Output the [x, y] coordinate of the center of the cell containing the given text.  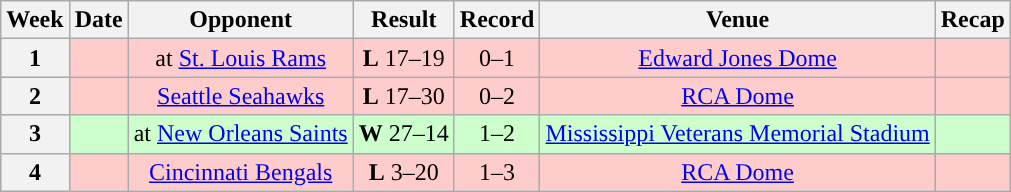
L 3–20 [404, 172]
Record [497, 20]
Date [98, 20]
0–2 [497, 96]
Mississippi Veterans Memorial Stadium [738, 134]
3 [35, 134]
2 [35, 96]
Week [35, 20]
1–3 [497, 172]
Recap [972, 20]
at St. Louis Rams [240, 58]
1–2 [497, 134]
Venue [738, 20]
Opponent [240, 20]
W 27–14 [404, 134]
1 [35, 58]
0–1 [497, 58]
4 [35, 172]
Edward Jones Dome [738, 58]
at New Orleans Saints [240, 134]
L 17–19 [404, 58]
Result [404, 20]
Seattle Seahawks [240, 96]
L 17–30 [404, 96]
Cincinnati Bengals [240, 172]
